Capture the cell that displays the provided text and extract its (X, Y) central coordinate. 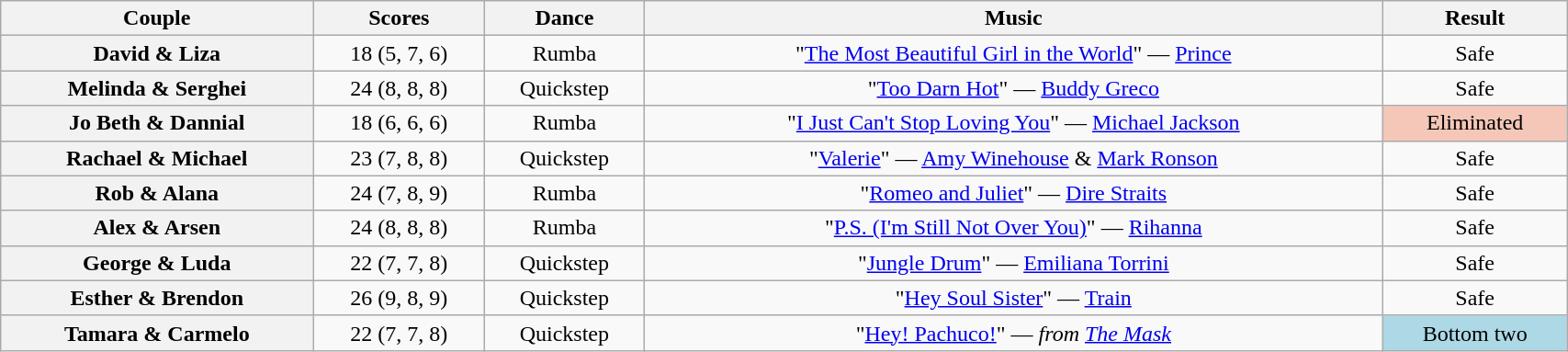
Scores (399, 18)
Tamara & Carmelo (157, 333)
"Too Darn Hot" — Buddy Greco (1014, 88)
"Hey Soul Sister" — Train (1014, 298)
Rachael & Michael (157, 158)
"Valerie" — Amy Winehouse & Mark Ronson (1014, 158)
Alex & Arsen (157, 228)
David & Liza (157, 53)
"Romeo and Juliet" — Dire Straits (1014, 193)
"P.S. (I'm Still Not Over You)" — Rihanna (1014, 228)
Eliminated (1475, 123)
"I Just Can't Stop Loving You" — Michael Jackson (1014, 123)
23 (7, 8, 8) (399, 158)
Result (1475, 18)
"Hey! Pachuco!" — from The Mask (1014, 333)
18 (6, 6, 6) (399, 123)
Esther & Brendon (157, 298)
Couple (157, 18)
Melinda & Serghei (157, 88)
26 (9, 8, 9) (399, 298)
Jo Beth & Dannial (157, 123)
"The Most Beautiful Girl in the World" — Prince (1014, 53)
Rob & Alana (157, 193)
24 (7, 8, 9) (399, 193)
George & Luda (157, 263)
Bottom two (1475, 333)
"Jungle Drum" — Emiliana Torrini (1014, 263)
Music (1014, 18)
18 (5, 7, 6) (399, 53)
Dance (564, 18)
